Search for the cell housing the specified text and yield its [X, Y] center coordinate. 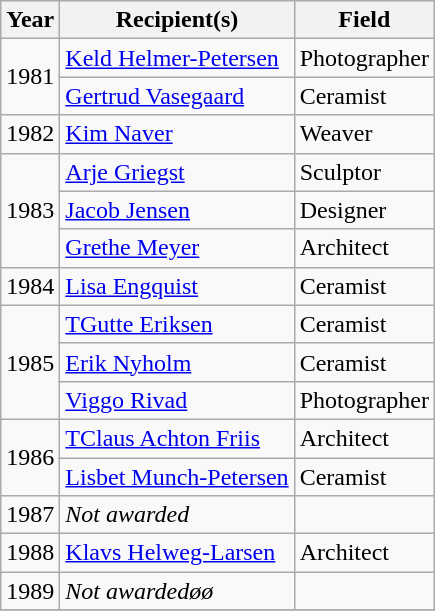
TGutte Eriksen [177, 324]
1982 [30, 134]
1981 [30, 77]
Klavs Helweg-Larsen [177, 553]
Not awarded [177, 515]
Lisbet Munch-Petersen [177, 477]
Weaver [364, 134]
Keld Helmer-Petersen [177, 58]
1984 [30, 286]
1983 [30, 210]
Grethe Meyer [177, 248]
Kim Naver [177, 134]
Erik Nyholm [177, 362]
Designer [364, 210]
1986 [30, 457]
Recipient(s) [177, 20]
Jacob Jensen [177, 210]
Not awardedøø [177, 591]
Viggo Rivad [177, 400]
1987 [30, 515]
TClaus Achton Friis [177, 438]
Gertrud Vasegaard [177, 96]
1988 [30, 553]
Lisa Engquist [177, 286]
Year [30, 20]
1985 [30, 362]
Field [364, 20]
Sculptor [364, 172]
Arje Griegst [177, 172]
1989 [30, 591]
